Return [X, Y] of the center of cell containing provided text 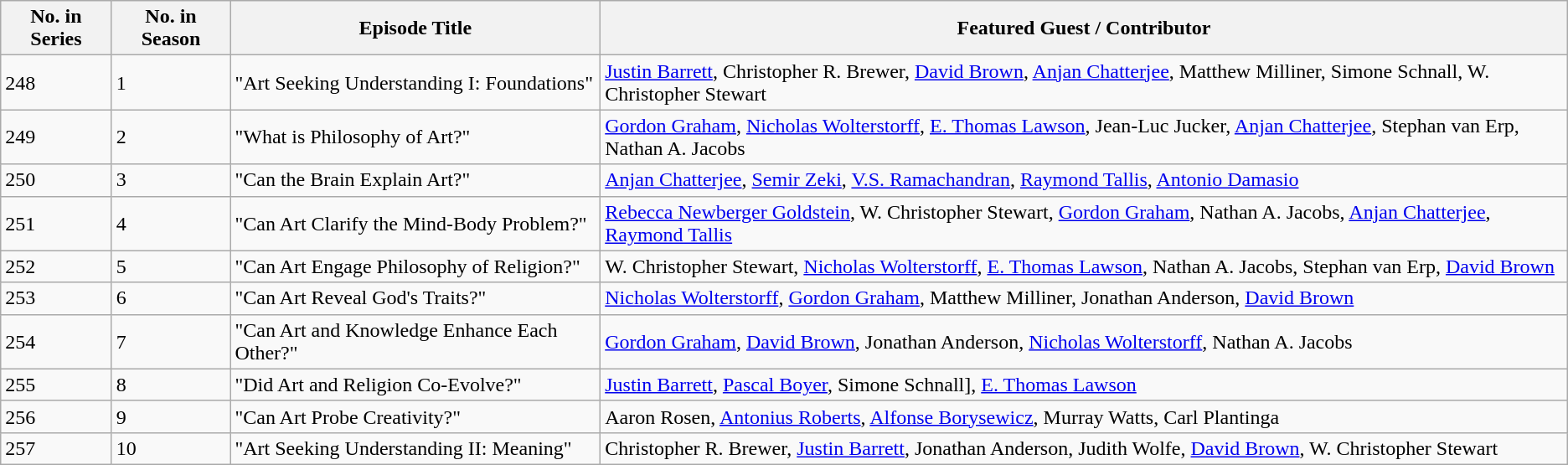
Gordon Graham, Nicholas Wolterstorff, E. Thomas Lawson, Jean-Luc Jucker, Anjan Chatterjee, Stephan van Erp, Nathan A. Jacobs [1084, 137]
No. in Season [171, 28]
"Can Art Clarify the Mind-Body Problem?" [415, 223]
Rebecca Newberger Goldstein, W. Christopher Stewart, Gordon Graham, Nathan A. Jacobs, Anjan Chatterjee, Raymond Tallis [1084, 223]
257 [56, 448]
253 [56, 298]
"Can Art Engage Philosophy of Religion?" [415, 266]
"Art Seeking Understanding I: Foundations" [415, 82]
"Can Art and Knowledge Enhance Each Other?" [415, 342]
255 [56, 385]
2 [171, 137]
"What is Philosophy of Art?" [415, 137]
249 [56, 137]
"Art Seeking Understanding II: Meaning" [415, 448]
Nicholas Wolterstorff, Gordon Graham, Matthew Milliner, Jonathan Anderson, David Brown [1084, 298]
248 [56, 82]
8 [171, 385]
"Can Art Probe Creativity?" [415, 416]
252 [56, 266]
No. in Series [56, 28]
6 [171, 298]
4 [171, 223]
250 [56, 180]
W. Christopher Stewart, Nicholas Wolterstorff, E. Thomas Lawson, Nathan A. Jacobs, Stephan van Erp, David Brown [1084, 266]
3 [171, 180]
254 [56, 342]
256 [56, 416]
Justin Barrett, Pascal Boyer, Simone Schnall], E. Thomas Lawson [1084, 385]
Christopher R. Brewer, Justin Barrett, Jonathan Anderson, Judith Wolfe, David Brown, W. Christopher Stewart [1084, 448]
10 [171, 448]
Featured Guest / Contributor [1084, 28]
Justin Barrett, Christopher R. Brewer, David Brown, Anjan Chatterjee, Matthew Milliner, Simone Schnall, W. Christopher Stewart [1084, 82]
Episode Title [415, 28]
"Can the Brain Explain Art?" [415, 180]
"Can Art Reveal God's Traits?" [415, 298]
Anjan Chatterjee, Semir Zeki, V.S. Ramachandran, Raymond Tallis, Antonio Damasio [1084, 180]
Gordon Graham, David Brown, Jonathan Anderson, Nicholas Wolterstorff, Nathan A. Jacobs [1084, 342]
Aaron Rosen, Antonius Roberts, Alfonse Borysewicz, Murray Watts, Carl Plantinga [1084, 416]
5 [171, 266]
9 [171, 416]
1 [171, 82]
"Did Art and Religion Co-Evolve?" [415, 385]
7 [171, 342]
251 [56, 223]
